Capture the cell that displays the provided text and extract its (x, y) central coordinate. 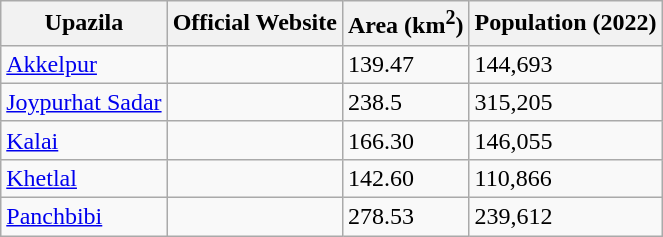
110,866 (566, 178)
238.5 (406, 102)
Panchbibi (84, 217)
Official Website (254, 24)
239,612 (566, 217)
142.60 (406, 178)
Khetlal (84, 178)
166.30 (406, 140)
278.53 (406, 217)
Joypurhat Sadar (84, 102)
Akkelpur (84, 64)
139.47 (406, 64)
144,693 (566, 64)
315,205 (566, 102)
Kalai (84, 140)
Population (2022) (566, 24)
Upazila (84, 24)
146,055 (566, 140)
Area (km2) (406, 24)
